Provide the (X, Y) coordinate of the cell's center where the given text is located.  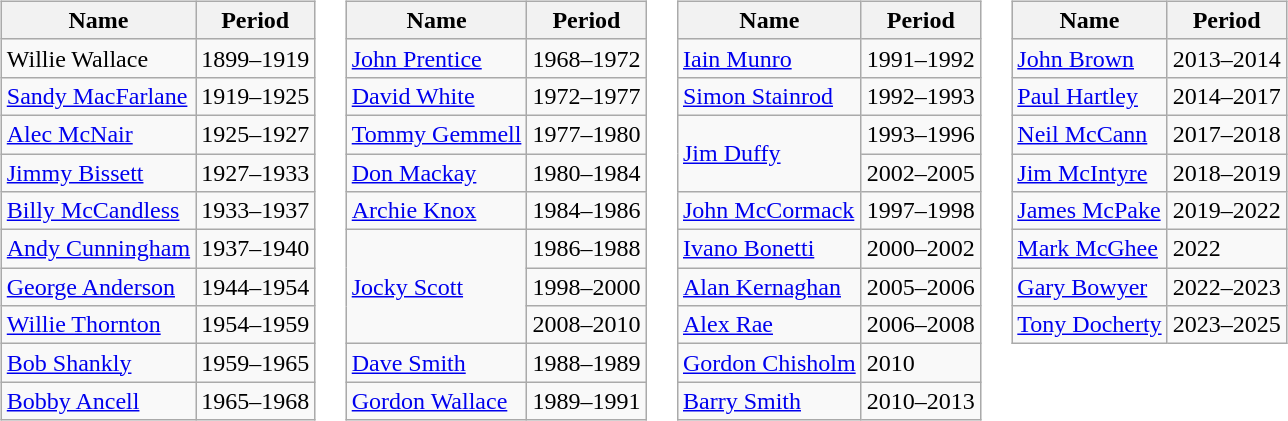
1991–1992 (920, 58)
1959–1965 (256, 363)
George Anderson (98, 287)
Sandy MacFarlane (98, 96)
John McCormack (769, 211)
Bobby Ancell (98, 401)
1919–1925 (256, 96)
1989–1991 (586, 401)
1986–1988 (586, 249)
1984–1986 (586, 211)
1899–1919 (256, 58)
Billy McCandless (98, 211)
Gordon Wallace (436, 401)
James McPake (1090, 211)
2010 (920, 363)
Ivano Bonetti (769, 249)
Gordon Chisholm (769, 363)
1993–1996 (920, 134)
John Prentice (436, 58)
Jim Duffy (769, 153)
1937–1940 (256, 249)
Paul Hartley (1090, 96)
2022 (1226, 249)
1954–1959 (256, 325)
Don Mackay (436, 173)
Barry Smith (769, 401)
2013–2014 (1226, 58)
1997–1998 (920, 211)
Jimmy Bissett (98, 173)
Dave Smith (436, 363)
2005–2006 (920, 287)
2022–2023 (1226, 287)
John Brown (1090, 58)
1933–1937 (256, 211)
Gary Bowyer (1090, 287)
Alec McNair (98, 134)
1980–1984 (586, 173)
Iain Munro (769, 58)
2002–2005 (920, 173)
1988–1989 (586, 363)
2017–2018 (1226, 134)
Archie Knox (436, 211)
1944–1954 (256, 287)
Willie Wallace (98, 58)
Jim McIntyre (1090, 173)
Mark McGhee (1090, 249)
Jocky Scott (436, 287)
2018–2019 (1226, 173)
2006–2008 (920, 325)
1998–2000 (586, 287)
Tommy Gemmell (436, 134)
1972–1977 (586, 96)
Alex Rae (769, 325)
1992–1993 (920, 96)
2023–2025 (1226, 325)
2008–2010 (586, 325)
Willie Thornton (98, 325)
1968–1972 (586, 58)
David White (436, 96)
1927–1933 (256, 173)
1977–1980 (586, 134)
2000–2002 (920, 249)
Bob Shankly (98, 363)
2010–2013 (920, 401)
Andy Cunningham (98, 249)
Tony Docherty (1090, 325)
Simon Stainrod (769, 96)
1965–1968 (256, 401)
1925–1927 (256, 134)
2014–2017 (1226, 96)
2019–2022 (1226, 211)
Alan Kernaghan (769, 287)
Neil McCann (1090, 134)
